Provide the [x, y] coordinate of the cell's center where the given text is located.  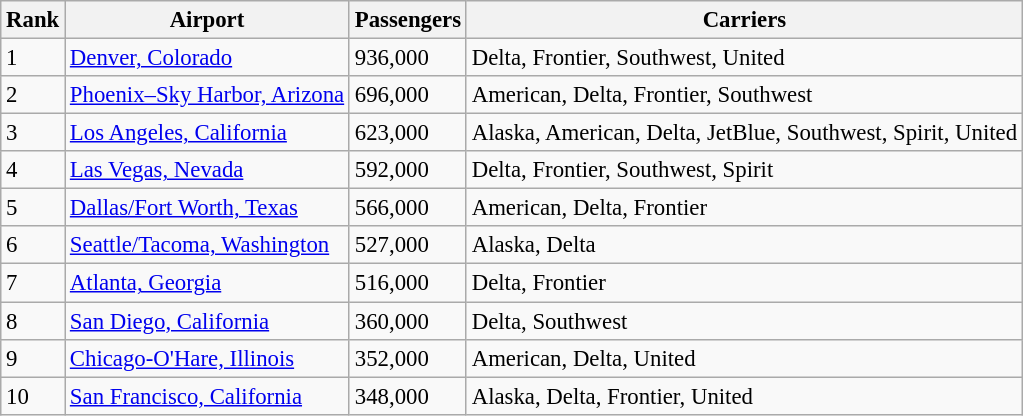
1 [33, 58]
American, Delta, Frontier [744, 208]
623,000 [408, 133]
San Diego, California [208, 321]
San Francisco, California [208, 396]
352,000 [408, 358]
6 [33, 245]
7 [33, 283]
Las Vegas, Nevada [208, 170]
Passengers [408, 20]
Airport [208, 20]
360,000 [408, 321]
Rank [33, 20]
Alaska, American, Delta, JetBlue, Southwest, Spirit, United [744, 133]
592,000 [408, 170]
Delta, Frontier [744, 283]
Denver, Colorado [208, 58]
Atlanta, Georgia [208, 283]
Chicago-O'Hare, Illinois [208, 358]
American, Delta, United [744, 358]
Phoenix–Sky Harbor, Arizona [208, 95]
5 [33, 208]
Los Angeles, California [208, 133]
516,000 [408, 283]
696,000 [408, 95]
4 [33, 170]
10 [33, 396]
Delta, Frontier, Southwest, United [744, 58]
527,000 [408, 245]
Alaska, Delta, Frontier, United [744, 396]
3 [33, 133]
8 [33, 321]
Delta, Southwest [744, 321]
2 [33, 95]
Carriers [744, 20]
348,000 [408, 396]
American, Delta, Frontier, Southwest [744, 95]
Delta, Frontier, Southwest, Spirit [744, 170]
9 [33, 358]
566,000 [408, 208]
Seattle/Tacoma, Washington [208, 245]
Dallas/Fort Worth, Texas [208, 208]
936,000 [408, 58]
Alaska, Delta [744, 245]
